Detect which cell encompasses the target text, then output its [X, Y] center coordinate. 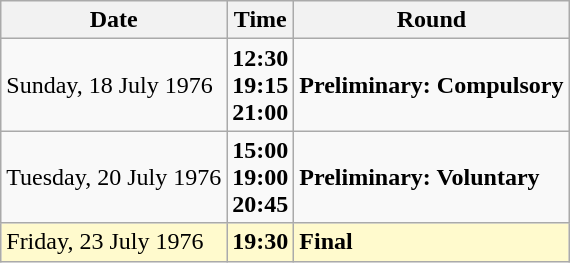
Final [432, 242]
Preliminary: Compulsory [432, 85]
Round [432, 20]
19:30 [260, 242]
Preliminary: Voluntary [432, 177]
Friday, 23 July 1976 [114, 242]
Sunday, 18 July 1976 [114, 85]
Date [114, 20]
Time [260, 20]
15:0019:0020:45 [260, 177]
Tuesday, 20 July 1976 [114, 177]
12:3019:1521:00 [260, 85]
